Locate the cell with the specified text and output its (x, y) center coordinate. 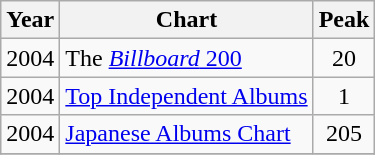
Top Independent Albums (186, 96)
Peak (344, 20)
20 (344, 58)
The Billboard 200 (186, 58)
Japanese Albums Chart (186, 134)
Year (30, 20)
Chart (186, 20)
1 (344, 96)
205 (344, 134)
